Detect which cell encompasses the target text, then output its [X, Y] center coordinate. 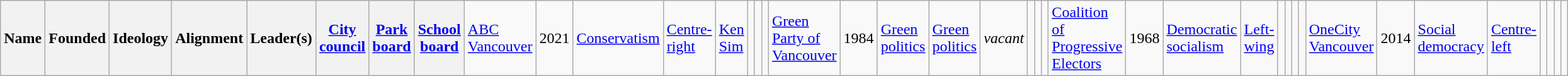
Ideology [141, 38]
ABC Vancouver [500, 38]
Centre-right [689, 38]
Conservatism [618, 38]
Founded [77, 38]
Leader(s) [281, 38]
Centre-left [1514, 38]
1984 [859, 38]
OneCity Vancouver [1341, 38]
Park board [392, 38]
School board [440, 38]
City council [342, 38]
2014 [1395, 38]
Name [23, 38]
Democratic socialism [1202, 38]
1968 [1145, 38]
Social democracy [1451, 38]
vacant [1004, 38]
2021 [554, 38]
Left-wing [1259, 38]
Coalition of Progressive Electors [1087, 38]
Ken Sim [732, 38]
Alignment [209, 38]
Green Party of Vancouver [804, 38]
